Pinpoint the cell where the given text exists, returning its [X, Y] midpoint coordinate. 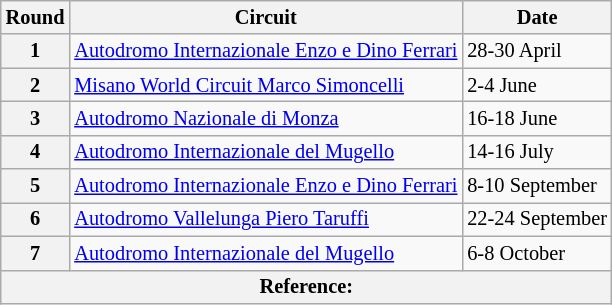
Autodromo Nazionale di Monza [266, 118]
7 [36, 253]
14-16 July [537, 152]
1 [36, 51]
6 [36, 219]
Date [537, 17]
Circuit [266, 17]
5 [36, 186]
2 [36, 85]
Round [36, 17]
22-24 September [537, 219]
2-4 June [537, 85]
16-18 June [537, 118]
3 [36, 118]
28-30 April [537, 51]
Misano World Circuit Marco Simoncelli [266, 85]
8-10 September [537, 186]
Reference: [306, 287]
Autodromo Vallelunga Piero Taruffi [266, 219]
6-8 October [537, 253]
4 [36, 152]
